Pinpoint the cell where the given text exists, returning its (X, Y) midpoint coordinate. 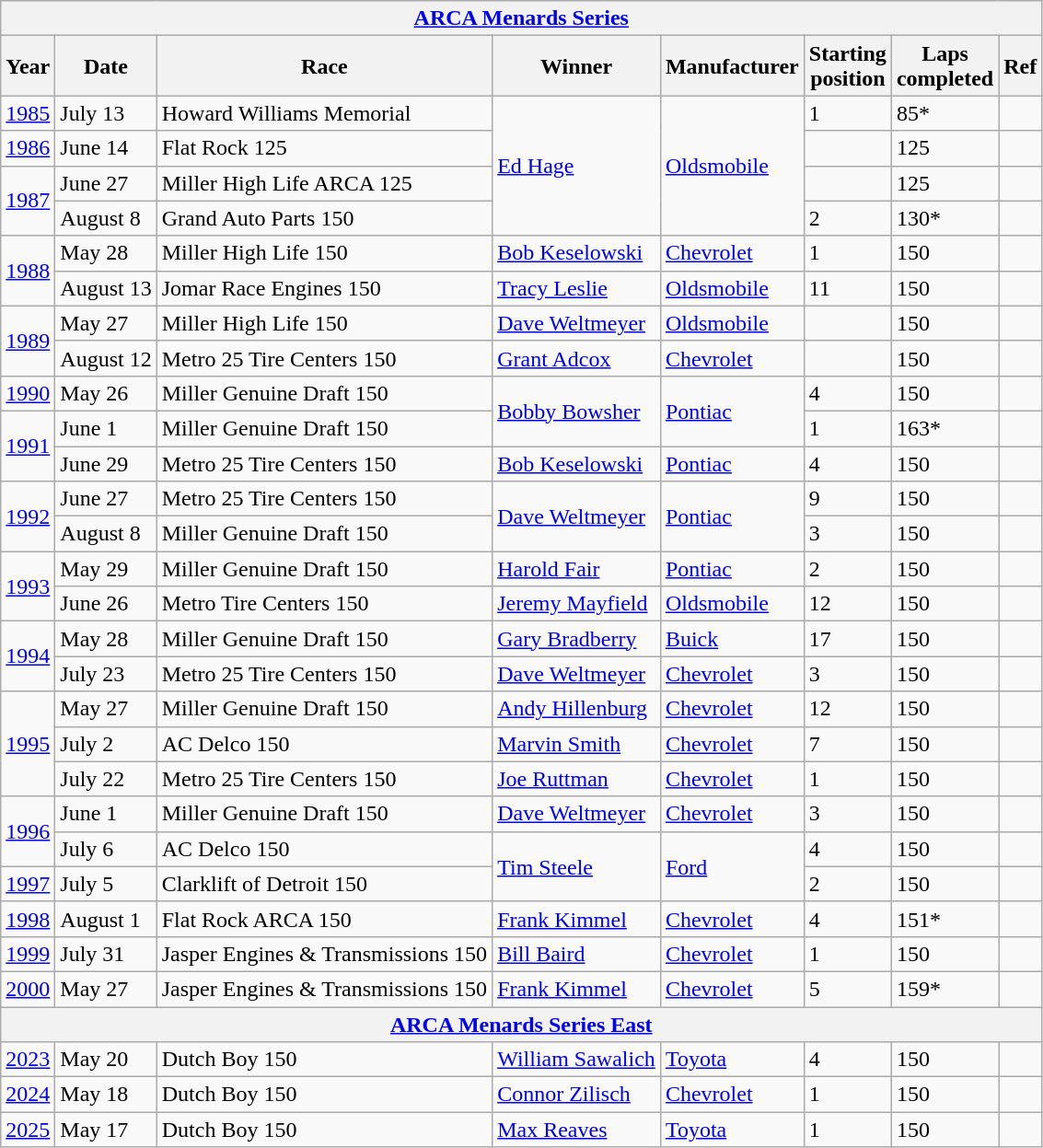
Tim Steele (576, 866)
July 22 (106, 779)
May 26 (106, 393)
Marvin Smith (576, 744)
1992 (28, 516)
Clarklift of Detroit 150 (324, 884)
May 17 (106, 1130)
151* (944, 919)
July 5 (106, 884)
Miller High Life ARCA 125 (324, 183)
June 29 (106, 463)
17 (847, 639)
Jomar Race Engines 150 (324, 288)
163* (944, 428)
Manufacturer (732, 66)
July 31 (106, 954)
Flat Rock 125 (324, 148)
Tracy Leslie (576, 288)
Winner (576, 66)
Lapscompleted (944, 66)
May 29 (106, 569)
August 1 (106, 919)
Bill Baird (576, 954)
1987 (28, 201)
Andy Hillenburg (576, 709)
1998 (28, 919)
July 13 (106, 113)
William Sawalich (576, 1060)
9 (847, 499)
ARCA Menards Series (521, 18)
August 12 (106, 358)
Max Reaves (576, 1130)
Flat Rock ARCA 150 (324, 919)
Grant Adcox (576, 358)
1988 (28, 271)
Ford (732, 866)
1990 (28, 393)
Joe Ruttman (576, 779)
July 23 (106, 674)
Metro Tire Centers 150 (324, 604)
130* (944, 218)
1997 (28, 884)
1991 (28, 446)
July 2 (106, 744)
Gary Bradberry (576, 639)
1995 (28, 744)
2025 (28, 1130)
ARCA Menards Series East (521, 1025)
159* (944, 989)
1999 (28, 954)
1989 (28, 341)
11 (847, 288)
7 (847, 744)
May 20 (106, 1060)
2024 (28, 1095)
Jeremy Mayfield (576, 604)
5 (847, 989)
1986 (28, 148)
1985 (28, 113)
Year (28, 66)
Buick (732, 639)
Connor Zilisch (576, 1095)
Harold Fair (576, 569)
1993 (28, 586)
2000 (28, 989)
Howard Williams Memorial (324, 113)
Bobby Bowsher (576, 411)
Startingposition (847, 66)
2023 (28, 1060)
Date (106, 66)
Grand Auto Parts 150 (324, 218)
June 14 (106, 148)
1994 (28, 656)
June 26 (106, 604)
1996 (28, 831)
Ref (1020, 66)
July 6 (106, 849)
Race (324, 66)
May 18 (106, 1095)
Ed Hage (576, 166)
85* (944, 113)
August 13 (106, 288)
